Capture the cell that displays the provided text and extract its (x, y) central coordinate. 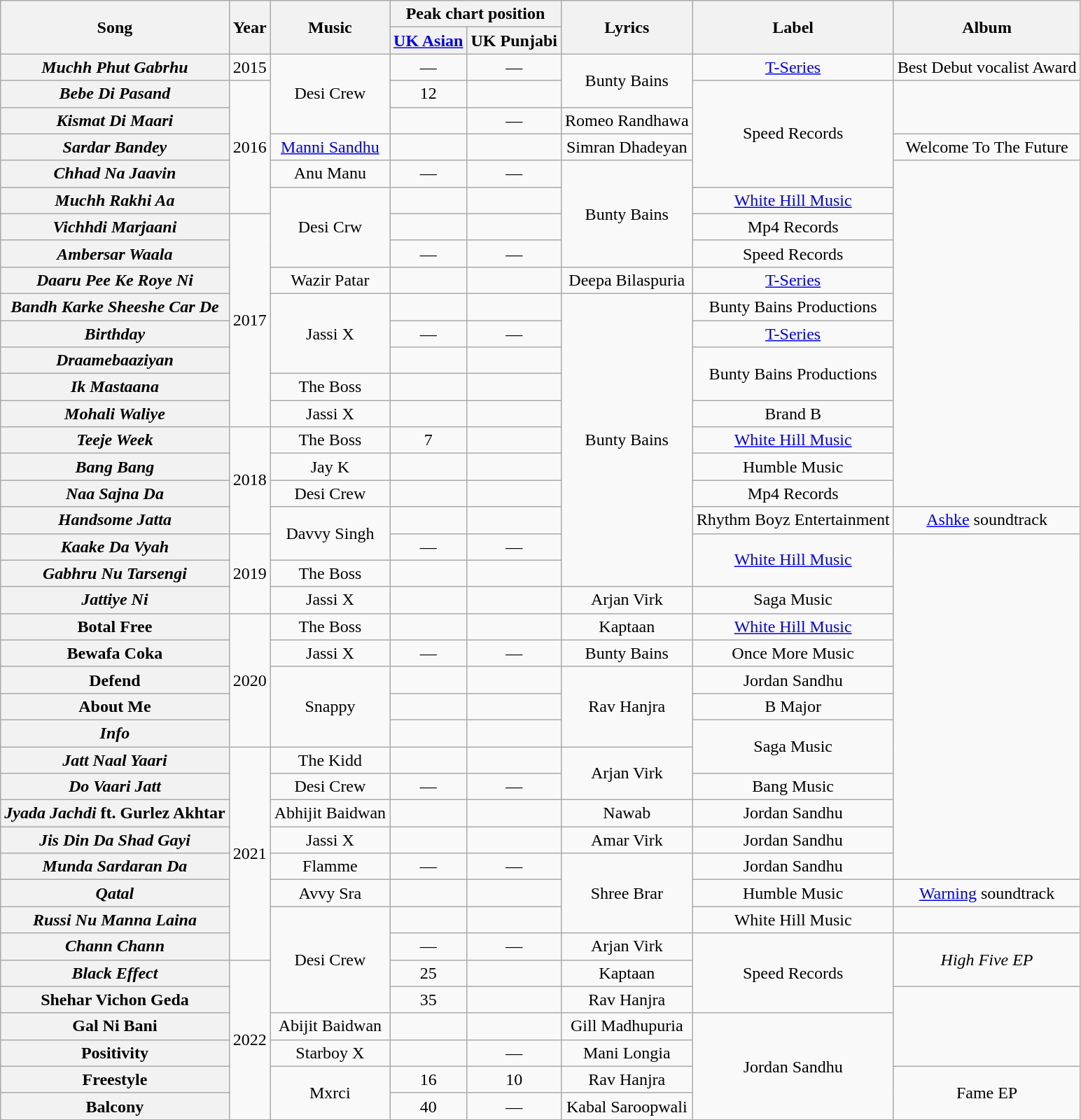
Positivity (115, 1053)
Bang Bang (115, 467)
Davvy Singh (330, 533)
UK Asian (428, 41)
Teeje Week (115, 440)
Chann Chann (115, 946)
Once More Music (793, 653)
Mxrci (330, 1093)
Jyada Jachdi ft. Gurlez Akhtar (115, 813)
Handsome Jatta (115, 520)
Wazir Patar (330, 280)
Album (987, 27)
Defend (115, 680)
The Kidd (330, 759)
Shehar Vichon Geda (115, 1000)
25 (428, 973)
Best Debut vocalist Award (987, 67)
Lyrics (627, 27)
Starboy X (330, 1053)
Year (249, 27)
Munda Sardaran Da (115, 867)
2018 (249, 480)
Bang Music (793, 787)
Gill Madhupuria (627, 1026)
Jattiye Ni (115, 600)
16 (428, 1079)
Kabal Saroopwali (627, 1106)
2016 (249, 147)
2017 (249, 320)
Bewafa Coka (115, 653)
7 (428, 440)
Nawab (627, 813)
Black Effect (115, 973)
Balcony (115, 1106)
35 (428, 1000)
Russi Nu Manna Laina (115, 920)
Welcome To The Future (987, 147)
Vichhdi Marjaani (115, 227)
B Major (793, 706)
Kaake Da Vyah (115, 547)
Kismat Di Maari (115, 120)
10 (514, 1079)
Gabhru Nu Tarsengi (115, 573)
Bebe Di Pasand (115, 94)
Info (115, 733)
2020 (249, 680)
UK Punjabi (514, 41)
Brand B (793, 414)
Jis Din Da Shad Gayi (115, 840)
Fame EP (987, 1093)
Flamme (330, 867)
Birthday (115, 334)
Deepa Bilaspuria (627, 280)
Warning soundtrack (987, 893)
Avvy Sra (330, 893)
40 (428, 1106)
Mani Longia (627, 1053)
Sardar Bandey (115, 147)
Ambersar Waala (115, 253)
Anu Manu (330, 174)
12 (428, 94)
Ik Mastaana (115, 387)
Abhijit Baidwan (330, 813)
Song (115, 27)
About Me (115, 706)
High Five EP (987, 960)
Simran Dhadeyan (627, 147)
Freestyle (115, 1079)
2019 (249, 573)
Abijit Baidwan (330, 1026)
Music (330, 27)
Daaru Pee Ke Roye Ni (115, 280)
Draamebaaziyan (115, 360)
2015 (249, 67)
Romeo Randhawa (627, 120)
Bandh Karke Sheeshe Car De (115, 307)
Peak chart position (476, 14)
Muchh Rakhi Aa (115, 200)
Jay K (330, 467)
Desi Crw (330, 227)
Ashke soundtrack (987, 520)
Rhythm Boyz Entertainment (793, 520)
Naa Sajna Da (115, 493)
Snappy (330, 706)
Shree Brar (627, 893)
Jatt Naal Yaari (115, 759)
Botal Free (115, 626)
Manni Sandhu (330, 147)
Do Vaari Jatt (115, 787)
Muchh Phut Gabrhu (115, 67)
2021 (249, 853)
Label (793, 27)
Amar Virk (627, 840)
Gal Ni Bani (115, 1026)
Chhad Na Jaavin (115, 174)
Mohali Waliye (115, 414)
2022 (249, 1039)
Qatal (115, 893)
